Pinpoint the cell where the given text exists, returning its [X, Y] midpoint coordinate. 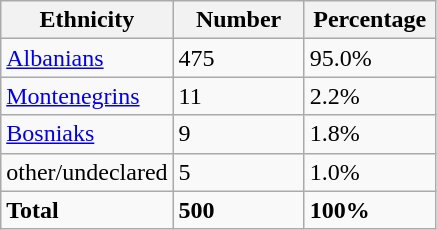
100% [370, 210]
Bosniaks [87, 134]
5 [238, 172]
Total [87, 210]
95.0% [370, 58]
9 [238, 134]
1.8% [370, 134]
1.0% [370, 172]
Percentage [370, 20]
Ethnicity [87, 20]
2.2% [370, 96]
Number [238, 20]
11 [238, 96]
500 [238, 210]
Albanians [87, 58]
Montenegrins [87, 96]
other/undeclared [87, 172]
475 [238, 58]
